Scan for the cell matching the given text and deliver its (x, y) coordinate at center. 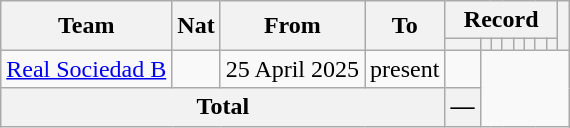
Record (501, 20)
25 April 2025 (292, 69)
Real Sociedad B (86, 69)
Nat (196, 26)
Total (223, 107)
From (292, 26)
To (405, 26)
Team (86, 26)
— (462, 107)
present (405, 69)
